Search for the cell housing the specified text and yield its [X, Y] center coordinate. 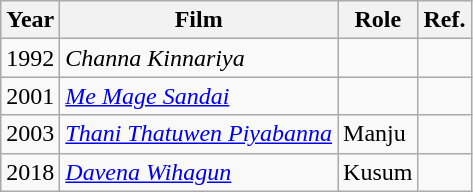
2001 [30, 96]
Davena Wihagun [199, 172]
1992 [30, 58]
Kusum [378, 172]
Me Mage Sandai [199, 96]
2003 [30, 134]
Manju [378, 134]
Ref. [444, 20]
Film [199, 20]
Role [378, 20]
Thani Thatuwen Piyabanna [199, 134]
2018 [30, 172]
Year [30, 20]
Channa Kinnariya [199, 58]
